Locate the cell with the specified text and output its (x, y) center coordinate. 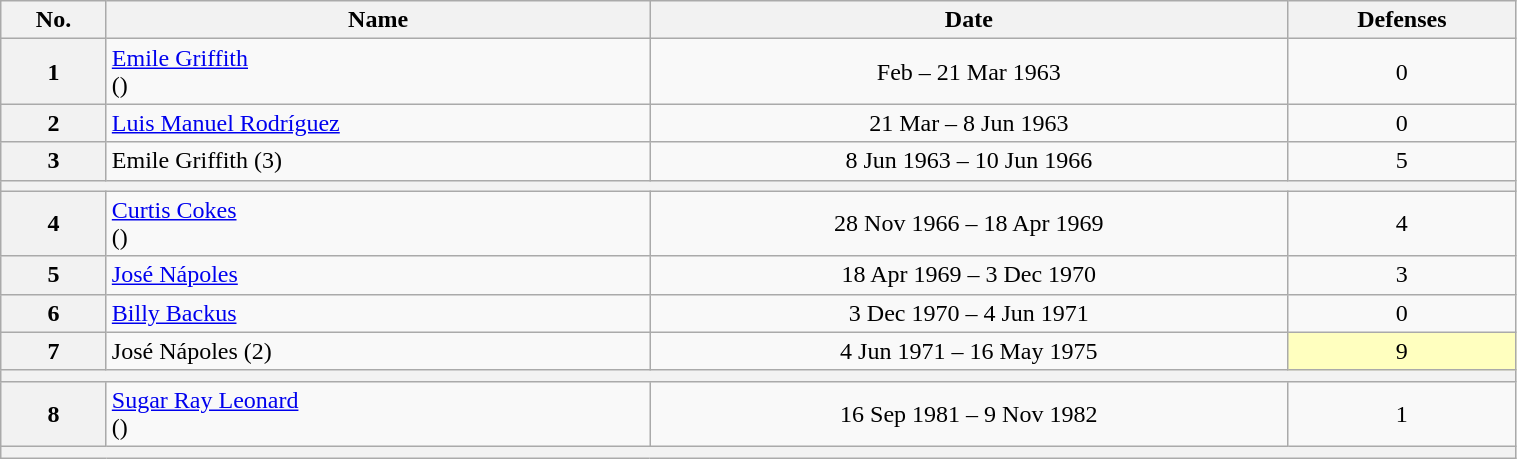
Date (969, 20)
Billy Backus (378, 313)
Luis Manuel Rodríguez (378, 123)
8 Jun 1963 – 10 Jun 1966 (969, 161)
18 Apr 1969 – 3 Dec 1970 (969, 275)
Feb – 21 Mar 1963 (969, 72)
3 Dec 1970 – 4 Jun 1971 (969, 313)
28 Nov 1966 – 18 Apr 1969 (969, 224)
Defenses (1402, 20)
José Nápoles (2) (378, 351)
16 Sep 1981 – 9 Nov 1982 (969, 414)
Emile Griffith() (378, 72)
7 (54, 351)
8 (54, 414)
2 (54, 123)
Emile Griffith (3) (378, 161)
21 Mar – 8 Jun 1963 (969, 123)
Curtis Cokes() (378, 224)
Sugar Ray Leonard() (378, 414)
6 (54, 313)
José Nápoles (378, 275)
4 Jun 1971 – 16 May 1975 (969, 351)
9 (1402, 351)
No. (54, 20)
Name (378, 20)
